Return [X, Y] of the center of cell containing provided text 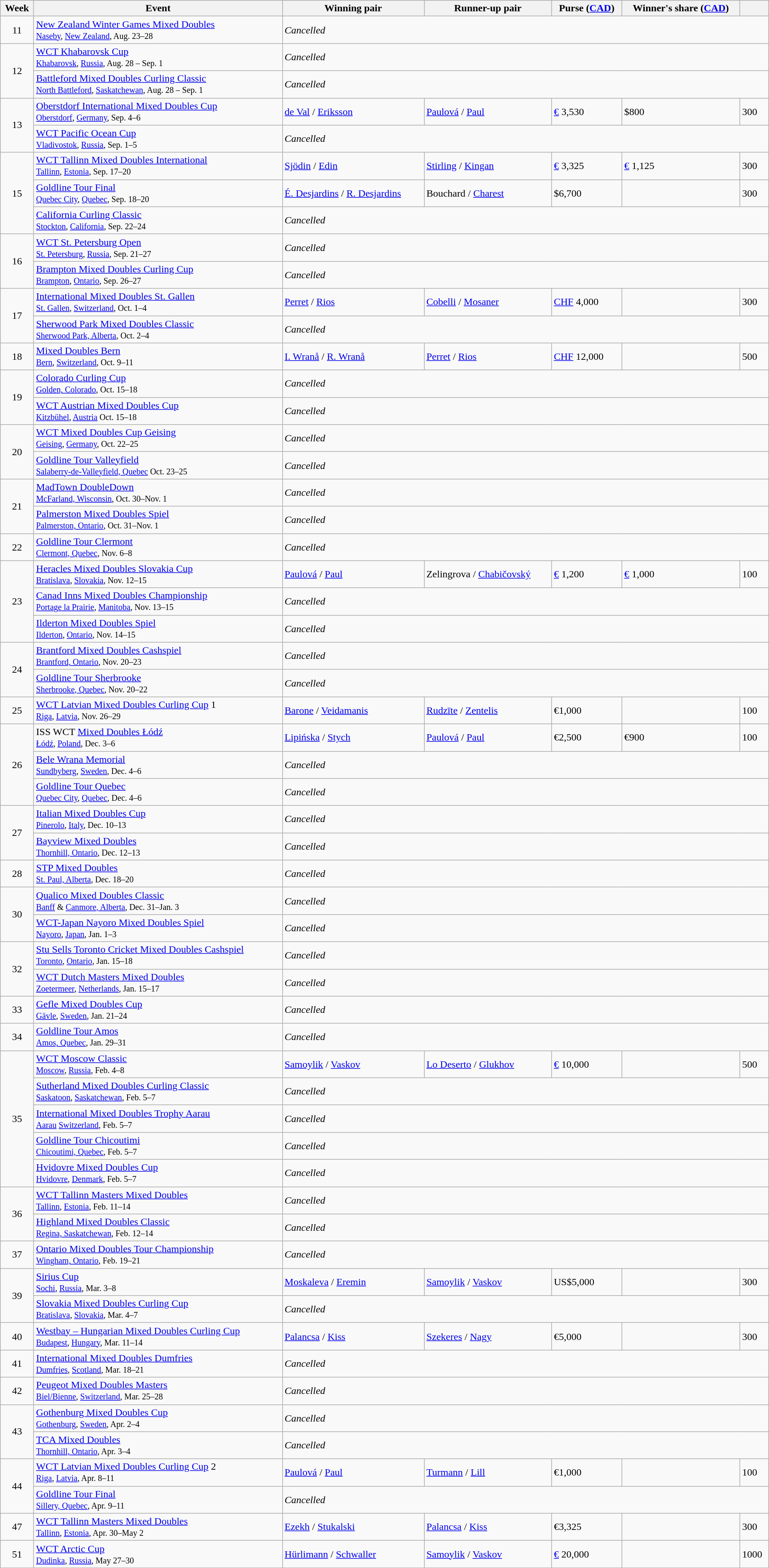
€ 10,000 [587, 1064]
15 [17, 193]
17 [17, 315]
22 [17, 547]
€ 3,325 [587, 166]
Goldline Tour Chicoutimi Chicoutimi, Quebec, Feb. 5–7 [158, 1145]
€3,325 [587, 1527]
Goldline Tour Final Sillery, Quebec, Apr. 9–11 [158, 1499]
WCT-Japan Nayoro Mixed Doubles Spiel Nayoro, Japan, Jan. 1–3 [158, 928]
Stirling / Kingan [488, 166]
Szekeres / Nagy [488, 1336]
Turmann / Lill [488, 1473]
Ontario Mixed Doubles Tour Championship Wingham, Ontario, Feb. 19–21 [158, 1255]
40 [17, 1336]
WCT Latvian Mixed Doubles Curling Cup 1 Riga, Latvia, Nov. 26–29 [158, 710]
41 [17, 1364]
30 [17, 915]
New Zealand Winter Games Mixed Doubles Naseby, New Zealand, Aug. 23–28 [158, 30]
Week [17, 8]
Goldline Tour Valleyfield Salaberry-de-Valleyfield, Quebec Oct. 23–25 [158, 465]
Gothenburg Mixed Doubles Cup Gothenburg, Sweden, Apr. 2–4 [158, 1418]
39 [17, 1296]
TCA Mixed Doubles Thornhill, Ontario, Apr. 3–4 [158, 1445]
Goldline Tour Sherbrooke Sherbrooke, Quebec, Nov. 20–22 [158, 683]
WCT Tallinn Mixed Doubles International Tallinn, Estonia, Sep. 17–20 [158, 166]
WCT Dutch Masters Mixed Doubles Zoetermeer, Netherlands, Jan. 15–17 [158, 982]
16 [17, 261]
Ezekh / Stukalski [353, 1527]
€5,000 [587, 1336]
33 [17, 1010]
51 [17, 1554]
WCT Mixed Doubles Cup Geising Geising, Germany, Oct. 22–25 [158, 438]
Brampton Mixed Doubles Curling Cup Brampton, Ontario, Sep. 26–27 [158, 274]
Purse (CAD) [587, 8]
Peugeot Mixed Doubles Masters Biel/Bienne, Switzerland, Mar. 25–28 [158, 1391]
International Mixed Doubles Dumfries Dumfries, Scotland, Mar. 18–21 [158, 1364]
CHF 4,000 [587, 302]
32 [17, 969]
34 [17, 1037]
47 [17, 1527]
International Mixed Doubles St. Gallen St. Gallen, Switzerland, Oct. 1–4 [158, 302]
WCT Latvian Mixed Doubles Curling Cup 2 Riga, Latvia, Apr. 8–11 [158, 1473]
WCT St. Petersburg Open St. Petersburg, Russia, Sep. 21–27 [158, 248]
27 [17, 833]
Stu Sells Toronto Cricket Mixed Doubles Cashspiel Toronto, Ontario, Jan. 15–18 [158, 956]
Goldline Tour Quebec Quebec City, Quebec, Dec. 4–6 [158, 792]
MadTown DoubleDown McFarland, Wisconsin, Oct. 30–Nov. 1 [158, 493]
STP Mixed Doubles St. Paul, Alberta, Dec. 18–20 [158, 874]
1000 [754, 1554]
Runner-up pair [488, 8]
US$5,000 [587, 1282]
$800 [681, 111]
Sirius Cup Sochi, Russia, Mar. 3–8 [158, 1282]
Bouchard / Charest [488, 193]
42 [17, 1391]
ISS WCT Mixed Doubles Łódź Łódź, Poland, Dec. 3–6 [158, 737]
35 [17, 1119]
€ 1,125 [681, 166]
25 [17, 710]
Sutherland Mixed Doubles Curling Classic Saskatoon, Saskatchewan, Feb. 5–7 [158, 1091]
11 [17, 30]
Highland Mixed Doubles Classic Regina, Saskatchewan, Feb. 12–14 [158, 1227]
Oberstdorf International Mixed Doubles Cup Oberstdorf, Germany, Sep. 4–6 [158, 111]
CHF 12,000 [587, 356]
44 [17, 1486]
Lipińska / Stych [353, 737]
WCT Tallinn Masters Mixed Doubles Tallinn, Estonia, Feb. 11–14 [158, 1200]
43 [17, 1432]
Sherwood Park Mixed Doubles Classic Sherwood Park, Alberta, Oct. 2–4 [158, 329]
É. Desjardins / R. Desjardins [353, 193]
Barone / Veidamanis [353, 710]
Qualico Mixed Doubles Classic Banff & Canmore, Alberta, Dec. 31–Jan. 3 [158, 901]
WCT Austrian Mixed Doubles Cup Kitzbühel, Austria Oct. 15–18 [158, 411]
Canad Inns Mixed Doubles Championship Portage la Prairie, Manitoba, Nov. 13–15 [158, 602]
Palmerston Mixed Doubles Spiel Palmerston, Ontario, Oct. 31–Nov. 1 [158, 520]
20 [17, 452]
€900 [681, 737]
24 [17, 669]
Bele Wrana Memorial Sundbyberg, Sweden, Dec. 4–6 [158, 765]
Event [158, 8]
Ilderton Mixed Doubles Spiel Ilderton, Ontario, Nov. 14–15 [158, 628]
I. Wranå / R. Wranå [353, 356]
California Curling Classic Stockton, California, Sep. 22–24 [158, 220]
Winning pair [353, 8]
WCT Moscow Classic Moscow, Russia, Feb. 4–8 [158, 1064]
37 [17, 1255]
Rudzīte / Zentelis [488, 710]
€ 20,000 [587, 1554]
de Val / Eriksson [353, 111]
Zelingrova / Chabičovský [488, 574]
Brantford Mixed Doubles Cashspiel Brantford, Ontario, Nov. 20–23 [158, 656]
€ 1,000 [681, 574]
23 [17, 602]
Bayview Mixed Doubles Thornhill, Ontario, Dec. 12–13 [158, 847]
WCT Tallinn Masters Mixed Doubles Tallinn, Estonia, Apr. 30–May 2 [158, 1527]
Heracles Mixed Doubles Slovakia Cup Bratislava, Slovakia, Nov. 12–15 [158, 574]
Lo Deserto / Glukhov [488, 1064]
Goldline Tour Amos Amos, Quebec, Jan. 29–31 [158, 1037]
Slovakia Mixed Doubles Curling Cup Bratislava, Slovakia, Mar. 4–7 [158, 1309]
Battleford Mixed Doubles Curling Classic North Battleford, Saskatchewan, Aug. 28 – Sep. 1 [158, 85]
$6,700 [587, 193]
Sjödin / Edin [353, 166]
18 [17, 356]
€2,500 [587, 737]
12 [17, 71]
13 [17, 125]
Mixed Doubles Bern Bern, Switzerland, Oct. 9–11 [158, 356]
26 [17, 765]
WCT Pacific Ocean Cup Vladivostok, Russia, Sep. 1–5 [158, 139]
21 [17, 506]
Westbay – Hungarian Mixed Doubles Curling Cup Budapest, Hungary, Mar. 11–14 [158, 1336]
Italian Mixed Doubles Cup Pinerolo, Italy, Dec. 10–13 [158, 819]
19 [17, 397]
€ 1,200 [587, 574]
Goldline Tour Clermont Clermont, Quebec, Nov. 6–8 [158, 547]
€ 3,530 [587, 111]
Moskaleva / Eremin [353, 1282]
Hürlimann / Schwaller [353, 1554]
Winner's share (CAD) [681, 8]
Goldline Tour Final Quebec City, Quebec, Sep. 18–20 [158, 193]
WCT Arctic Cup Dudinka, Russia, May 27–30 [158, 1554]
Colorado Curling Cup Golden, Colorado, Oct. 15–18 [158, 384]
International Mixed Doubles Trophy Aarau Aarau Switzerland, Feb. 5–7 [158, 1119]
Cobelli / Mosaner [488, 302]
36 [17, 1214]
Hvidovre Mixed Doubles Cup Hvidovre, Denmark, Feb. 5–7 [158, 1173]
WCT Khabarovsk Cup Khabarovsk, Russia, Aug. 28 – Sep. 1 [158, 57]
Gefle Mixed Doubles Cup Gävle, Sweden, Jan. 21–24 [158, 1010]
28 [17, 874]
